From the cell containing the given text, extract its center point as (x, y) coordinate. 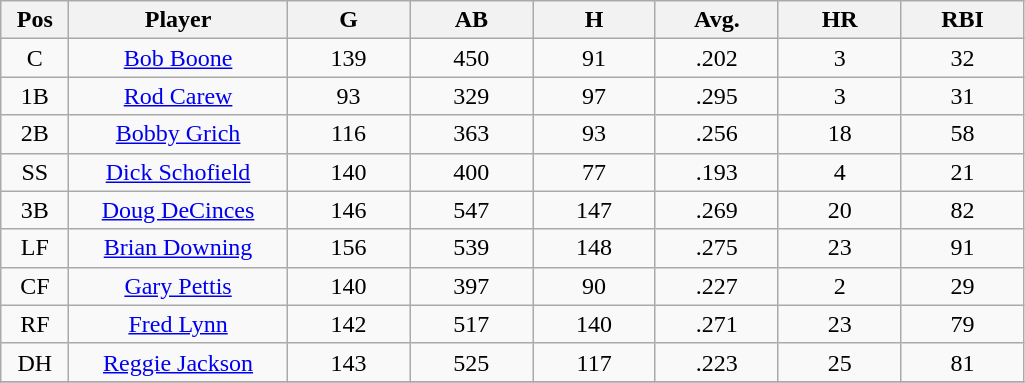
Reggie Jackson (178, 362)
25 (840, 362)
RF (35, 324)
HR (840, 20)
RBI (962, 20)
77 (594, 172)
329 (472, 96)
Player (178, 20)
21 (962, 172)
.295 (716, 96)
.223 (716, 362)
79 (962, 324)
G (348, 20)
450 (472, 58)
517 (472, 324)
4 (840, 172)
Fred Lynn (178, 324)
20 (840, 210)
CF (35, 286)
.193 (716, 172)
Doug DeCinces (178, 210)
32 (962, 58)
Bob Boone (178, 58)
116 (348, 134)
525 (472, 362)
Rod Carew (178, 96)
29 (962, 286)
363 (472, 134)
.269 (716, 210)
Dick Schofield (178, 172)
DH (35, 362)
139 (348, 58)
81 (962, 362)
31 (962, 96)
H (594, 20)
AB (472, 20)
539 (472, 248)
SS (35, 172)
147 (594, 210)
156 (348, 248)
97 (594, 96)
146 (348, 210)
148 (594, 248)
Gary Pettis (178, 286)
90 (594, 286)
142 (348, 324)
Avg. (716, 20)
3B (35, 210)
547 (472, 210)
1B (35, 96)
Pos (35, 20)
117 (594, 362)
Brian Downing (178, 248)
C (35, 58)
58 (962, 134)
.227 (716, 286)
397 (472, 286)
143 (348, 362)
82 (962, 210)
.202 (716, 58)
400 (472, 172)
.256 (716, 134)
.275 (716, 248)
2B (35, 134)
.271 (716, 324)
2 (840, 286)
LF (35, 248)
18 (840, 134)
Bobby Grich (178, 134)
